Output the (X, Y) coordinate of the center of the cell containing the given text.  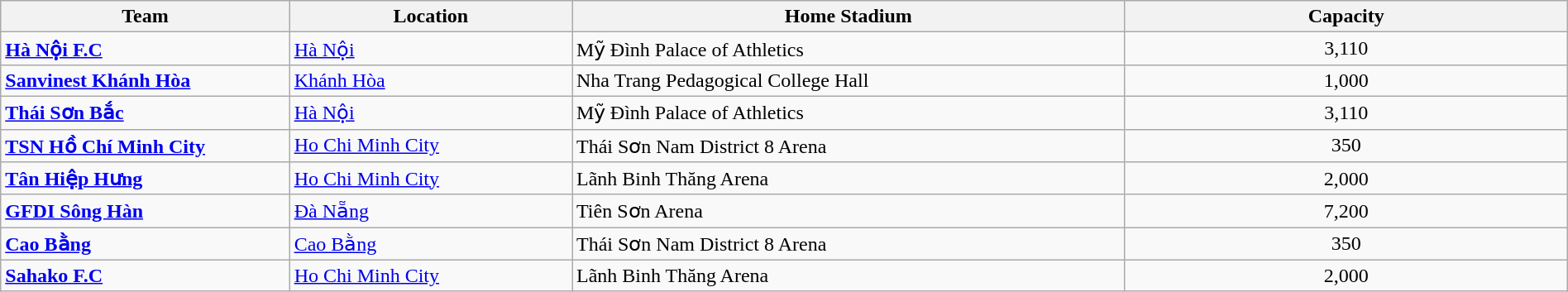
Đà Nẵng (430, 211)
1,000 (1346, 80)
Nha Trang Pedagogical College Hall (849, 80)
Capacity (1346, 17)
Hà Nội F.C (146, 49)
Location (430, 17)
TSN Hồ Chí Minh City (146, 146)
GFDI Sông Hàn (146, 211)
Khánh Hòa (430, 80)
Sahako F.C (146, 275)
7,200 (1346, 211)
Tân Hiệp Hưng (146, 179)
Thái Sơn Bắc (146, 112)
Sanvinest Khánh Hòa (146, 80)
Tiên Sơn Arena (849, 211)
Team (146, 17)
Home Stadium (849, 17)
